Return (X, Y) of the center of cell containing provided text 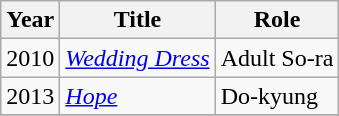
Hope (138, 96)
2013 (30, 96)
Role (277, 20)
Do-kyung (277, 96)
Adult So-ra (277, 58)
Title (138, 20)
Year (30, 20)
2010 (30, 58)
Wedding Dress (138, 58)
